Return [X, Y] of the center of cell containing provided text 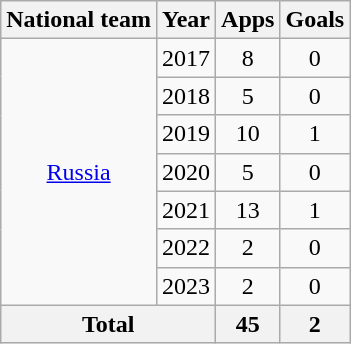
Goals [315, 20]
2019 [186, 134]
2017 [186, 58]
13 [248, 210]
National team [79, 20]
Total [108, 324]
2023 [186, 286]
2021 [186, 210]
2022 [186, 248]
8 [248, 58]
2020 [186, 172]
45 [248, 324]
10 [248, 134]
2018 [186, 96]
Apps [248, 20]
Year [186, 20]
Russia [79, 172]
